Extract the (x, y) coordinate from the center of the cell holding the provided text.  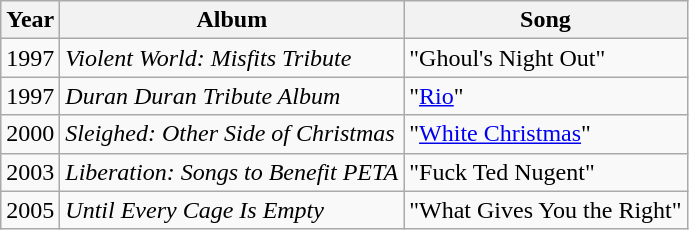
Sleighed: Other Side of Christmas (232, 134)
2005 (30, 210)
2003 (30, 172)
"Fuck Ted Nugent" (546, 172)
"What Gives You the Right" (546, 210)
Liberation: Songs to Benefit PETA (232, 172)
Duran Duran Tribute Album (232, 96)
Year (30, 20)
Album (232, 20)
2000 (30, 134)
Violent World: Misfits Tribute (232, 58)
Until Every Cage Is Empty (232, 210)
"Ghoul's Night Out" (546, 58)
Song (546, 20)
"White Christmas" (546, 134)
"Rio" (546, 96)
